Pinpoint the cell where the given text exists, returning its (X, Y) midpoint coordinate. 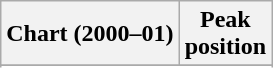
Chart (2000–01) (90, 34)
Peakposition (225, 34)
